Return the (X, Y) coordinate for the center point of the cell that contains the specified text.  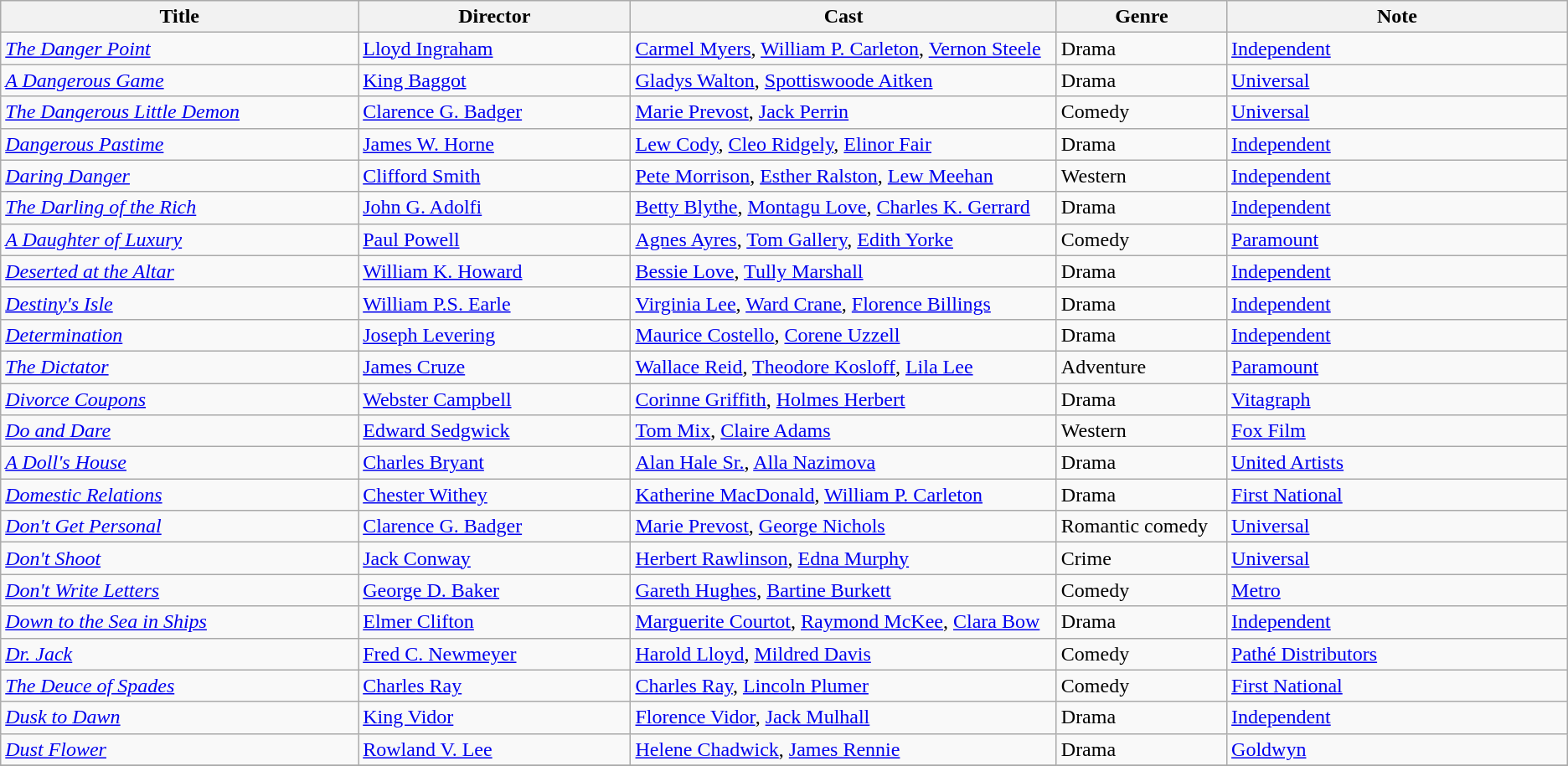
Lew Cody, Cleo Ridgely, Elinor Fair (843, 144)
Charles Ray (494, 686)
A Dangerous Game (179, 80)
Do and Dare (179, 431)
Helene Chadwick, James Rennie (843, 749)
Goldwyn (1397, 749)
Domestic Relations (179, 495)
Fox Film (1397, 431)
Alan Hale Sr., Alla Nazimova (843, 463)
Don't Shoot (179, 558)
Carmel Myers, William P. Carleton, Vernon Steele (843, 49)
Bessie Love, Tully Marshall (843, 271)
Corinne Griffith, Holmes Herbert (843, 399)
Metro (1397, 590)
Adventure (1141, 367)
Harold Lloyd, Mildred Davis (843, 654)
George D. Baker (494, 590)
Fred C. Newmeyer (494, 654)
Director (494, 17)
Cast (843, 17)
Agnes Ayres, Tom Gallery, Edith Yorke (843, 239)
The Dictator (179, 367)
Divorce Coupons (179, 399)
Gareth Hughes, Bartine Burkett (843, 590)
Determination (179, 335)
Down to the Sea in Ships (179, 622)
Dangerous Pastime (179, 144)
Wallace Reid, Theodore Kosloff, Lila Lee (843, 367)
The Dangerous Little Demon (179, 112)
Don't Get Personal (179, 527)
Rowland V. Lee (494, 749)
The Darling of the Rich (179, 208)
A Doll's House (179, 463)
The Deuce of Spades (179, 686)
Virginia Lee, Ward Crane, Florence Billings (843, 303)
Romantic comedy (1141, 527)
Webster Campbell (494, 399)
Charles Ray, Lincoln Plumer (843, 686)
Charles Bryant (494, 463)
Deserted at the Altar (179, 271)
Dr. Jack (179, 654)
Destiny's Isle (179, 303)
Tom Mix, Claire Adams (843, 431)
Betty Blythe, Montagu Love, Charles K. Gerrard (843, 208)
Marie Prevost, George Nichols (843, 527)
Katherine MacDonald, William P. Carleton (843, 495)
King Baggot (494, 80)
William P.S. Earle (494, 303)
Herbert Rawlinson, Edna Murphy (843, 558)
Paul Powell (494, 239)
Chester Withey (494, 495)
The Danger Point (179, 49)
Gladys Walton, Spottiswoode Aitken (843, 80)
James W. Horne (494, 144)
Joseph Levering (494, 335)
King Vidor (494, 717)
Note (1397, 17)
United Artists (1397, 463)
John G. Adolfi (494, 208)
Pete Morrison, Esther Ralston, Lew Meehan (843, 176)
Elmer Clifton (494, 622)
Title (179, 17)
Maurice Costello, Corene Uzzell (843, 335)
Don't Write Letters (179, 590)
Edward Sedgwick (494, 431)
Daring Danger (179, 176)
Dusk to Dawn (179, 717)
Marie Prevost, Jack Perrin (843, 112)
Lloyd Ingraham (494, 49)
Jack Conway (494, 558)
Florence Vidor, Jack Mulhall (843, 717)
Genre (1141, 17)
Marguerite Courtot, Raymond McKee, Clara Bow (843, 622)
William K. Howard (494, 271)
James Cruze (494, 367)
Dust Flower (179, 749)
A Daughter of Luxury (179, 239)
Clifford Smith (494, 176)
Pathé Distributors (1397, 654)
Crime (1141, 558)
Vitagraph (1397, 399)
